Extract the [x, y] coordinate from the center of the cell holding the provided text.  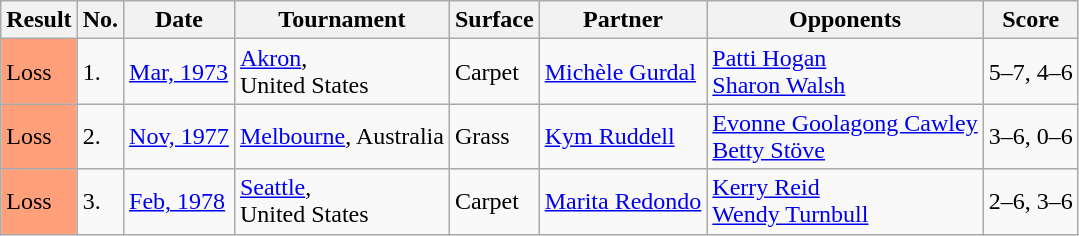
Michèle Gurdal [623, 72]
Mar, 1973 [180, 72]
Marita Redondo [623, 202]
No. [100, 20]
Result [39, 20]
3. [100, 202]
Evonne Goolagong Cawley Betty Stöve [845, 136]
2. [100, 136]
Date [180, 20]
Score [1030, 20]
Grass [494, 136]
2–6, 3–6 [1030, 202]
Kym Ruddell [623, 136]
Melbourne, Australia [342, 136]
Opponents [845, 20]
5–7, 4–6 [1030, 72]
Partner [623, 20]
Patti Hogan Sharon Walsh [845, 72]
Akron,United States [342, 72]
Seattle,United States [342, 202]
Feb, 1978 [180, 202]
1. [100, 72]
Nov, 1977 [180, 136]
3–6, 0–6 [1030, 136]
Surface [494, 20]
Kerry Reid Wendy Turnbull [845, 202]
Tournament [342, 20]
